Return [x, y] of the center of cell containing provided text 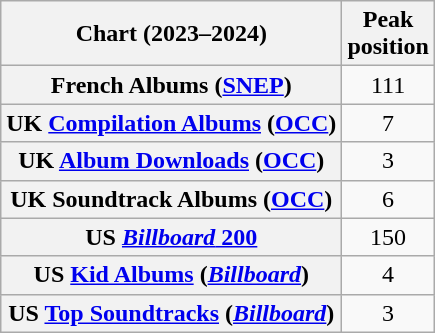
7 [388, 123]
150 [388, 237]
Chart (2023–2024) [172, 34]
UK Compilation Albums (OCC) [172, 123]
UK Album Downloads (OCC) [172, 161]
6 [388, 199]
111 [388, 85]
US Kid Albums (Billboard) [172, 275]
US Billboard 200 [172, 237]
Peakposition [388, 34]
4 [388, 275]
French Albums (SNEP) [172, 85]
UK Soundtrack Albums (OCC) [172, 199]
US Top Soundtracks (Billboard) [172, 313]
